Return (x, y) of the center of cell containing provided text 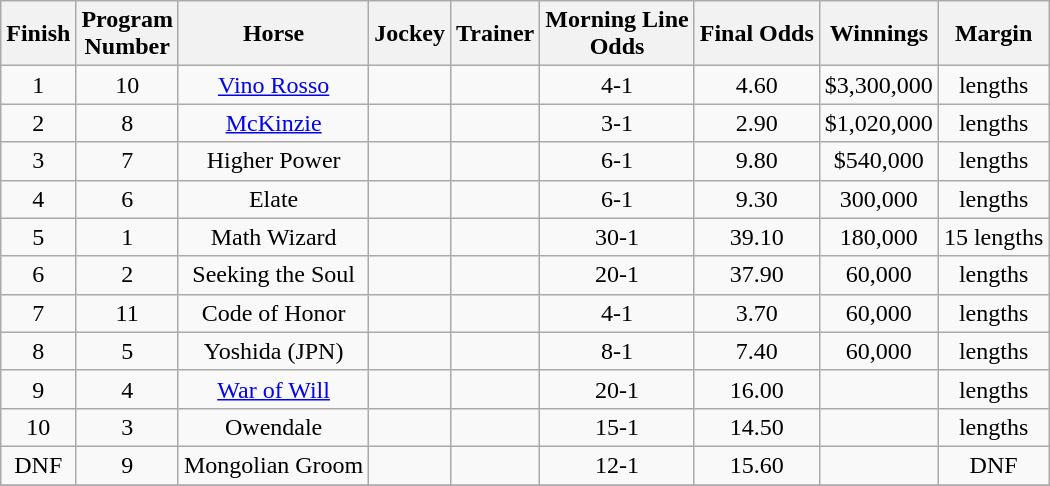
$540,000 (878, 161)
Code of Honor (273, 313)
3-1 (617, 123)
$1,020,000 (878, 123)
7.40 (756, 351)
War of Will (273, 389)
11 (128, 313)
4.60 (756, 85)
180,000 (878, 237)
8-1 (617, 351)
15.60 (756, 465)
15 lengths (993, 237)
12-1 (617, 465)
14.50 (756, 427)
Owendale (273, 427)
McKinzie (273, 123)
Yoshida (JPN) (273, 351)
Elate (273, 199)
Jockey (410, 34)
Horse (273, 34)
$3,300,000 (878, 85)
300,000 (878, 199)
Mongolian Groom (273, 465)
Vino Rosso (273, 85)
15-1 (617, 427)
39.10 (756, 237)
Margin (993, 34)
Final Odds (756, 34)
37.90 (756, 275)
2.90 (756, 123)
Math Wizard (273, 237)
Trainer (496, 34)
Higher Power (273, 161)
Seeking the Soul (273, 275)
16.00 (756, 389)
3.70 (756, 313)
9.80 (756, 161)
ProgramNumber (128, 34)
30-1 (617, 237)
Finish (38, 34)
Morning LineOdds (617, 34)
9.30 (756, 199)
Winnings (878, 34)
